Extract the (x, y) coordinate from the center of the cell holding the provided text.  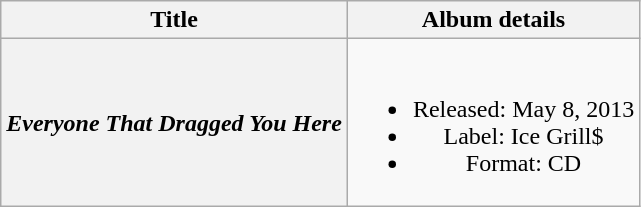
Title (174, 20)
Everyone That Dragged You Here (174, 122)
Album details (493, 20)
Released: May 8, 2013Label: Ice Grill$ Format: CD (493, 122)
